Return the (x, y) coordinate for the center point of the cell that contains the specified text.  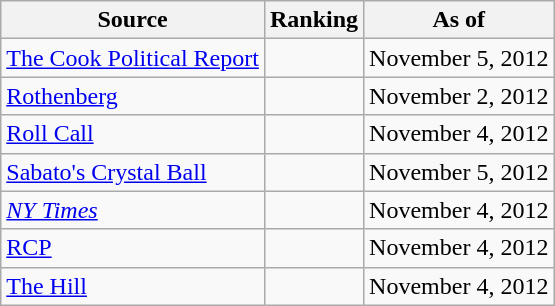
Rothenberg (133, 96)
As of (459, 20)
Roll Call (133, 134)
The Cook Political Report (133, 58)
November 2, 2012 (459, 96)
Ranking (314, 20)
Sabato's Crystal Ball (133, 172)
NY Times (133, 210)
RCP (133, 248)
Source (133, 20)
The Hill (133, 286)
